Find where the given text appears and provide that cell's center as (x, y) coordinate. 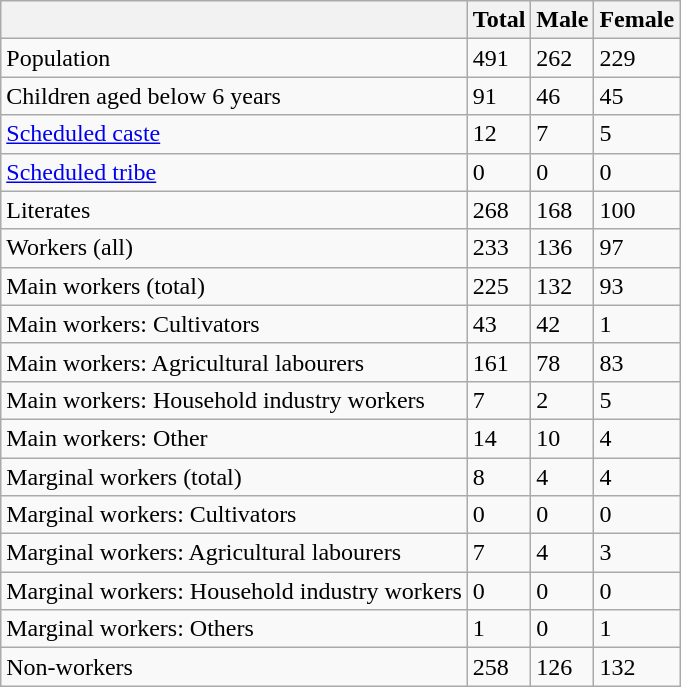
Main workers (total) (234, 286)
Marginal workers: Cultivators (234, 515)
262 (562, 58)
97 (637, 248)
Scheduled tribe (234, 172)
14 (499, 438)
12 (499, 134)
Non-workers (234, 667)
Male (562, 20)
46 (562, 96)
168 (562, 210)
Main workers: Other (234, 438)
78 (562, 362)
Workers (all) (234, 248)
3 (637, 553)
8 (499, 477)
100 (637, 210)
161 (499, 362)
Scheduled caste (234, 134)
Main workers: Household industry workers (234, 400)
Main workers: Agricultural labourers (234, 362)
91 (499, 96)
258 (499, 667)
42 (562, 324)
Total (499, 20)
Marginal workers: Others (234, 629)
Population (234, 58)
136 (562, 248)
Marginal workers (total) (234, 477)
83 (637, 362)
Marginal workers: Household industry workers (234, 591)
Children aged below 6 years (234, 96)
93 (637, 286)
268 (499, 210)
43 (499, 324)
45 (637, 96)
Female (637, 20)
2 (562, 400)
10 (562, 438)
Main workers: Cultivators (234, 324)
Marginal workers: Agricultural labourers (234, 553)
225 (499, 286)
126 (562, 667)
Literates (234, 210)
233 (499, 248)
491 (499, 58)
229 (637, 58)
